Find where the given text appears and provide that cell's center as (X, Y) coordinate. 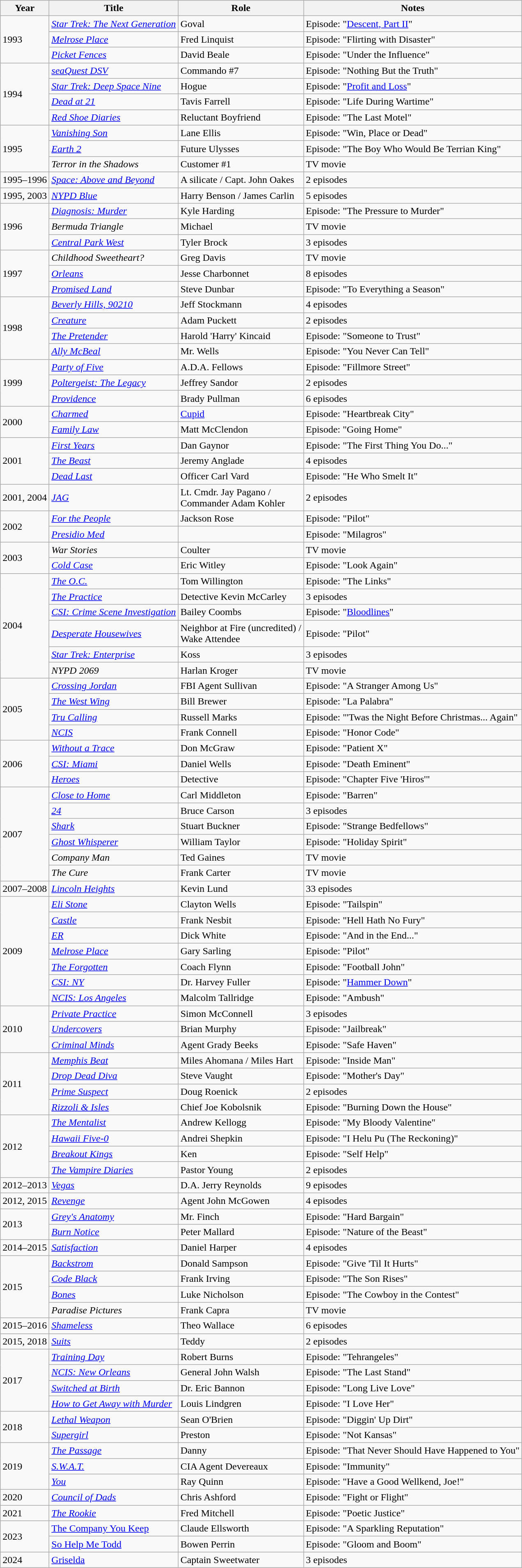
S.W.A.T. (114, 1466)
Episode: "To Everything a Season" (413, 289)
Miles Ahomana / Miles Hart (241, 1060)
Episode: "Self Help" (413, 1154)
The West Wing (114, 701)
Fred Linquist (241, 39)
Star Trek: Deep Space Nine (114, 86)
Episode: "Mother's Day" (413, 1076)
NYPD 2069 (114, 670)
Episode: "Honor Code" (413, 733)
1993 (25, 39)
Jeremy Anglade (241, 461)
Vanishing Son (114, 133)
Shameless (114, 1326)
Presidio Med (114, 534)
Episode: "Diggin' Up Dirt" (413, 1419)
Breakout Kings (114, 1154)
CSI: Crime Scene Investigation (114, 612)
A.D.A. Fellows (241, 367)
Episode: "Poetic Justice" (413, 1513)
Dick White (241, 935)
Family Law (114, 429)
Episode: "Ambush" (413, 998)
Episode: "Descent, Part II" (413, 24)
Charmed (114, 414)
Sean O'Brien (241, 1419)
Episode: "That Never Should Have Happened to You" (413, 1450)
Episode: "Give 'Til It Hurts" (413, 1263)
Star Trek: The Next Generation (114, 24)
Kevin Lund (241, 889)
2017 (25, 1380)
Earth 2 (114, 148)
Carl Middleton (241, 795)
Neighbor at Fire (uncredited) /Wake Attendee (241, 633)
Russell Marks (241, 717)
Crossing Jordan (114, 686)
2003 (25, 558)
2001 (25, 460)
Episode: "Someone to Trust" (413, 336)
2001, 2004 (25, 498)
1997 (25, 273)
Criminal Minds (114, 1045)
Harold 'Harry' Kincaid (241, 336)
Lethal Weapon (114, 1419)
NCIS: Los Angeles (114, 998)
Episode: "A Stranger Among Us" (413, 686)
The Rookie (114, 1513)
2007 (25, 834)
Episode: "Heartbreak City" (413, 414)
Without a Trace (114, 748)
Backstrom (114, 1263)
Donald Sampson (241, 1263)
Doug Roenick (241, 1092)
Prime Suspect (114, 1092)
Council of Dads (114, 1497)
2020 (25, 1497)
Daniel Harper (241, 1248)
Preston (241, 1435)
1995–1996 (25, 180)
Jackson Rose (241, 519)
Space: Above and Beyond (114, 180)
The Cure (114, 873)
Episode: "Milagros" (413, 534)
Bowen Perrin (241, 1544)
1998 (25, 328)
Pastor Young (241, 1169)
2015, 2018 (25, 1341)
Beverly Hills, 90210 (114, 305)
Bill Brewer (241, 701)
Steve Vaught (241, 1076)
Episode: "Fight or Flight" (413, 1497)
Drop Dead Diva (114, 1076)
Officer Carl Vard (241, 476)
Adam Puckett (241, 320)
ER (114, 935)
Jeffrey Sandor (241, 383)
Private Practice (114, 1014)
Dr. Harvey Fuller (241, 982)
Training Day (114, 1357)
Ghost Whisperer (114, 842)
Rizzoli & Isles (114, 1107)
Shark (114, 826)
2018 (25, 1427)
Episode: "I Helu Pu (The Reckoning)" (413, 1138)
Episode: "Death Eminent" (413, 764)
NCIS (114, 733)
Episode: "Profit and Loss" (413, 86)
Hawaii Five-0 (114, 1138)
You (114, 1482)
Eli Stone (114, 904)
Supergirl (114, 1435)
Undercovers (114, 1029)
Kyle Harding (241, 211)
Commando #7 (241, 71)
Episode: "Immunity" (413, 1466)
Don McGraw (241, 748)
Episode: "He Who Smelt It" (413, 476)
33 episodes (413, 889)
Orleans (114, 273)
Coach Flynn (241, 966)
Code Black (114, 1279)
Claude Ellsworth (241, 1529)
Notes (413, 8)
Gary Sarling (241, 951)
Goval (241, 24)
Andrei Shepkin (241, 1138)
Luke Nicholson (241, 1295)
Harlan Kroger (241, 670)
Brady Pullman (241, 398)
Episode: "Tailspin" (413, 904)
2002 (25, 526)
Fred Mitchell (241, 1513)
Detective Kevin McCarley (241, 597)
2014–2015 (25, 1248)
2021 (25, 1513)
Creature (114, 320)
Tom Willington (241, 581)
8 episodes (413, 273)
Episode: "The Pressure to Murder" (413, 211)
The Beast (114, 461)
The Passage (114, 1450)
Detective (241, 779)
Episode: "Have a Good Wellkend, Joe!" (413, 1482)
Diagnosis: Murder (114, 211)
Picket Fences (114, 55)
Future Ulysses (241, 148)
Episode: "The First Thing You Do..." (413, 445)
Revenge (114, 1201)
War Stories (114, 550)
Tavis Farrell (241, 102)
Episode: "Tehrangeles" (413, 1357)
Episode: "The Last Motel" (413, 117)
Episode: "Nothing But the Truth" (413, 71)
Episode: "Flirting with Disaster" (413, 39)
Episode: "Bloodlines" (413, 612)
Jeff Stockmann (241, 305)
First Years (114, 445)
Danny (241, 1450)
2019 (25, 1466)
Company Man (114, 857)
Terror in the Shadows (114, 164)
Episode: "Burning Down the House" (413, 1107)
Frank Carter (241, 873)
Griselda (114, 1560)
Desperate Housewives (114, 633)
Frank Irving (241, 1279)
Ken (241, 1154)
Dead Last (114, 476)
Episode: "Football John" (413, 966)
2013 (25, 1224)
Ted Gaines (241, 857)
Childhood Sweetheart? (114, 258)
2009 (25, 951)
The Practice (114, 597)
Tyler Brock (241, 242)
Customer #1 (241, 164)
2007–2008 (25, 889)
seaQuest DSV (114, 71)
2012, 2015 (25, 1201)
Vegas (114, 1185)
Teddy (241, 1341)
David Beale (241, 55)
Agent Grady Beeks (241, 1045)
Switched at Birth (114, 1388)
Peter Mallard (241, 1232)
Bermuda Triangle (114, 227)
Reluctant Boyfriend (241, 117)
Hogue (241, 86)
Lane Ellis (241, 133)
1995 (25, 148)
Agent John McGowen (241, 1201)
Suits (114, 1341)
FBI Agent Sullivan (241, 686)
2010 (25, 1029)
Episode: "Patient X" (413, 748)
Close to Home (114, 795)
Episode: "A Sparkling Reputation" (413, 1529)
Episode: "Inside Man" (413, 1060)
Satisfaction (114, 1248)
Frank Nesbit (241, 920)
1995, 2003 (25, 196)
Theo Wallace (241, 1326)
Frank Connell (241, 733)
Mr. Wells (241, 351)
Episode: "Long Live Love" (413, 1388)
Episode: "The Cowboy in the Contest" (413, 1295)
Episode: "Hell Hath No Fury" (413, 920)
2011 (25, 1084)
Episode: "Gloom and Boom" (413, 1544)
Episode: "Life During Wartime" (413, 102)
Dead at 21 (114, 102)
NYPD Blue (114, 196)
1999 (25, 383)
Episode: "Strange Bedfellows" (413, 826)
2000 (25, 422)
Episode: "Hard Bargain" (413, 1217)
The Vampire Diaries (114, 1169)
Episode: "'Twas the Night Before Christmas... Again" (413, 717)
Ally McBeal (114, 351)
Robert Burns (241, 1357)
Poltergeist: The Legacy (114, 383)
Lincoln Heights (114, 889)
CIA Agent Devereaux (241, 1466)
The O.C. (114, 581)
William Taylor (241, 842)
Stuart Buckner (241, 826)
NCIS: New Orleans (114, 1372)
Matt McClendon (241, 429)
Episode: "La Palabra" (413, 701)
Brian Murphy (241, 1029)
Louis Lindgren (241, 1404)
Chief Joe Kobolsnik (241, 1107)
D.A. Jerry Reynolds (241, 1185)
Dan Gaynor (241, 445)
Tru Calling (114, 717)
Party of Five (114, 367)
Greg Davis (241, 258)
Lt. Cmdr. Jay Pagano /Commander Adam Kohler (241, 498)
2006 (25, 764)
CSI: NY (114, 982)
2024 (25, 1560)
Episode: "Fillmore Street" (413, 367)
Episode: "Jailbreak" (413, 1029)
Daniel Wells (241, 764)
Bailey Coombs (241, 612)
Koss (241, 654)
2023 (25, 1536)
Episode: "The Son Rises" (413, 1279)
Red Shoe Diaries (114, 117)
Dr. Eric Bannon (241, 1388)
2005 (25, 709)
9 episodes (413, 1185)
Ray Quinn (241, 1482)
1994 (25, 94)
General John Walsh (241, 1372)
Malcolm Tallridge (241, 998)
Episode: "The Last Stand" (413, 1372)
Episode: "Not Kansas" (413, 1435)
JAG (114, 498)
The Pretender (114, 336)
Bruce Carson (241, 811)
Cold Case (114, 565)
Paradise Pictures (114, 1310)
Chris Ashford (241, 1497)
Burn Notice (114, 1232)
2015–2016 (25, 1326)
Episode: "I Love Her" (413, 1404)
Title (114, 8)
Castle (114, 920)
5 episodes (413, 196)
2012–2013 (25, 1185)
Grey's Anatomy (114, 1217)
2015 (25, 1287)
Episode: "Nature of the Beast" (413, 1232)
Episode: "Chapter Five 'Hiros'" (413, 779)
Simon McConnell (241, 1014)
Star Trek: Enterprise (114, 654)
Memphis Beat (114, 1060)
Michael (241, 227)
1996 (25, 227)
Episode: "My Bloody Valentine" (413, 1123)
Year (25, 8)
For the People (114, 519)
Captain Sweetwater (241, 1560)
2012 (25, 1146)
Mr. Finch (241, 1217)
Episode: "Holiday Spirit" (413, 842)
Episode: "Look Again" (413, 565)
Bones (114, 1295)
Cupid (241, 414)
Steve Dunbar (241, 289)
Andrew Kellogg (241, 1123)
CSI: Miami (114, 764)
So Help Me Todd (114, 1544)
Episode: "Safe Haven" (413, 1045)
The Company You Keep (114, 1529)
Episode: "You Never Can Tell" (413, 351)
The Forgotten (114, 966)
Role (241, 8)
Coulter (241, 550)
Frank Capra (241, 1310)
How to Get Away with Murder (114, 1404)
Episode: "Barren" (413, 795)
Providence (114, 398)
Episode: "Hammer Down" (413, 982)
Episode: "Under the Influence" (413, 55)
Episode: "And in the End..." (413, 935)
Episode: "The Boy Who Would Be Terrian King" (413, 148)
The Mentalist (114, 1123)
Episode: "Going Home" (413, 429)
Harry Benson / James Carlin (241, 196)
Central Park West (114, 242)
Clayton Wells (241, 904)
Heroes (114, 779)
Promised Land (114, 289)
A silicate / Capt. John Oakes (241, 180)
24 (114, 811)
2004 (25, 626)
Eric Witley (241, 565)
Episode: "The Links" (413, 581)
Episode: "Win, Place or Dead" (413, 133)
Jesse Charbonnet (241, 273)
